Find where the given text appears and provide that cell's center as [X, Y] coordinate. 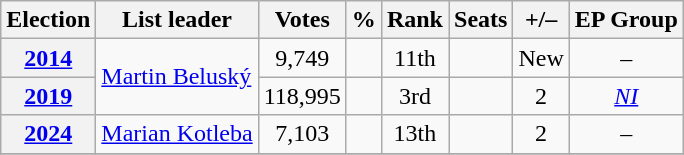
11th [414, 58]
New [541, 58]
EP Group [626, 20]
List leader [177, 20]
13th [414, 134]
9,749 [302, 58]
Seats [480, 20]
Marian Kotleba [177, 134]
% [364, 20]
NI [626, 96]
2024 [48, 134]
+/– [541, 20]
Rank [414, 20]
Martin Beluský [177, 77]
118,995 [302, 96]
2014 [48, 58]
2019 [48, 96]
Votes [302, 20]
Election [48, 20]
3rd [414, 96]
7,103 [302, 134]
